Return (X, Y) of the center of cell containing provided text 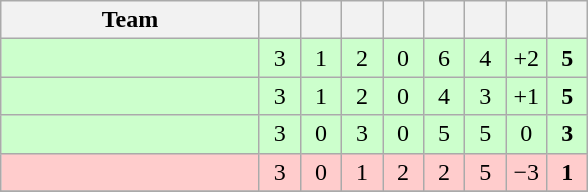
6 (444, 58)
−3 (526, 172)
Team (130, 20)
+2 (526, 58)
+1 (526, 96)
